From the cell containing the given text, extract its center point as [X, Y] coordinate. 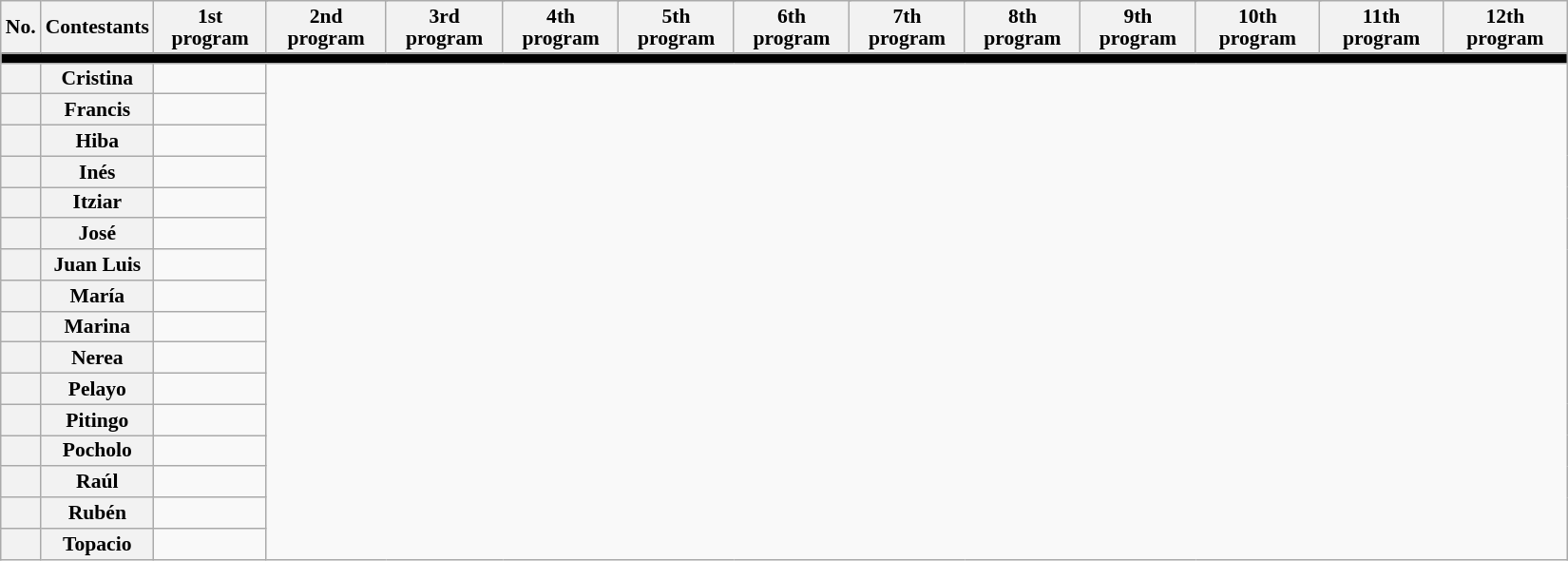
María [97, 297]
Marina [97, 327]
José [97, 234]
Contestants [97, 27]
4th program [561, 27]
9th program [1138, 27]
11th program [1382, 27]
Juan Luis [97, 264]
Itziar [97, 203]
3rd program [445, 27]
Pelayo [97, 390]
No. [21, 27]
6th program [791, 27]
Topacio [97, 544]
5th program [677, 27]
Pocholo [97, 451]
Inés [97, 171]
Hiba [97, 141]
Pitingo [97, 420]
10th program [1258, 27]
Rubén [97, 513]
12th program [1505, 27]
7th program [907, 27]
8th program [1023, 27]
Cristina [97, 78]
Nerea [97, 358]
2nd program [326, 27]
Francis [97, 110]
Raúl [97, 483]
1st program [210, 27]
